Pinpoint the cell where the given text exists, returning its [X, Y] midpoint coordinate. 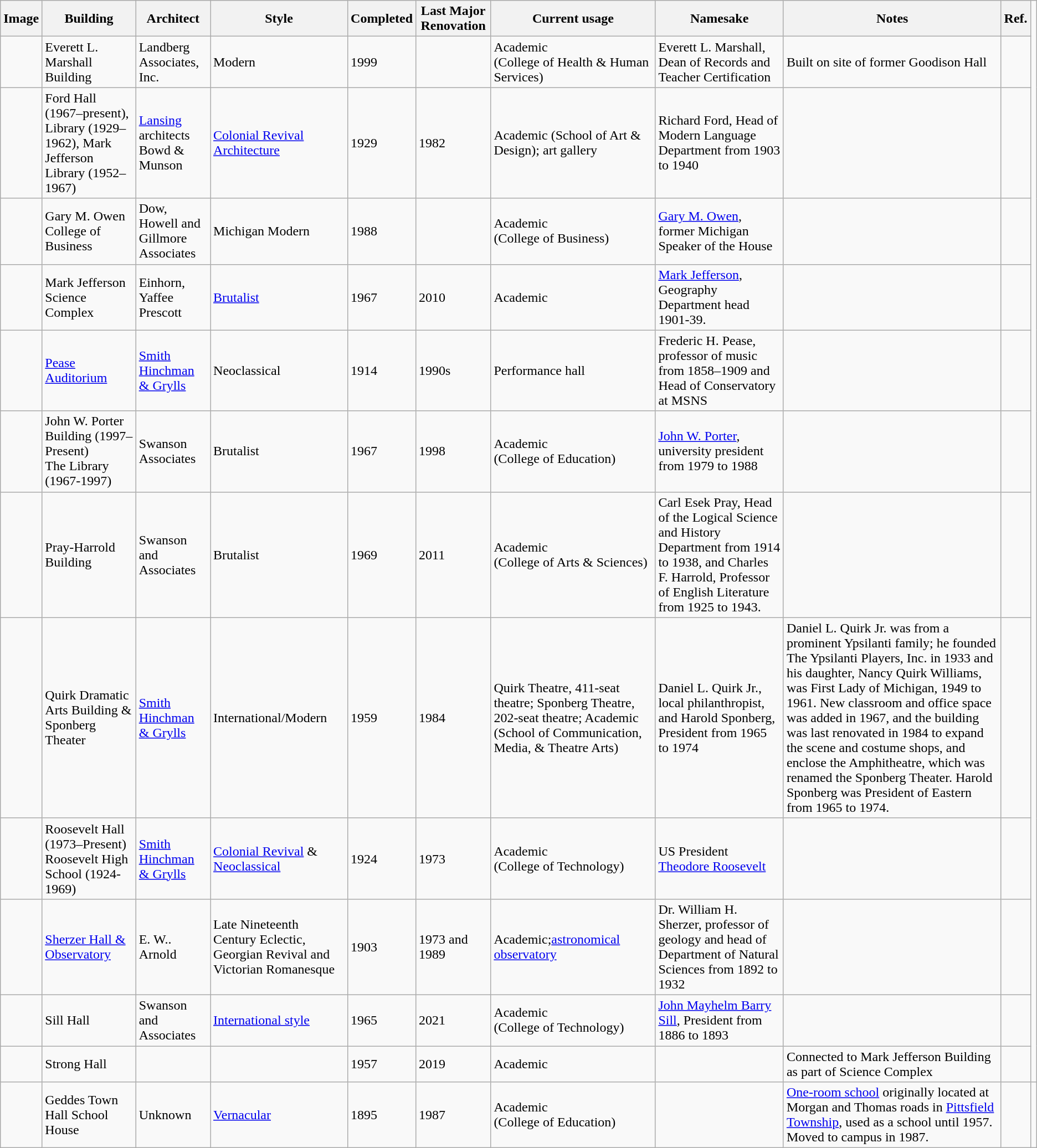
Quirk Dramatic Arts Building & Sponberg Theater [89, 718]
Academic (College of Health & Human Services) [573, 62]
Colonial Revival Architecture [279, 143]
Vernacular [279, 1115]
Built on site of former Goodison Hall [892, 62]
2021 [453, 1020]
Sill Hall [89, 1020]
2010 [453, 297]
Michigan Modern [279, 231]
1988 [382, 231]
1969 [382, 555]
1998 [453, 451]
Performance hall [573, 370]
Connected to Mark Jefferson Building as part of Science Complex [892, 1063]
1903 [382, 947]
Namesake [720, 19]
Sherzer Hall & Observatory [89, 947]
International style [279, 1020]
1984 [453, 718]
International/Modern [279, 718]
Late Nineteenth Century Eclectic, Georgian Revival and Victorian Romanesque [279, 947]
Everett L. Marshall, Dean of Records and Teacher Certification [720, 62]
Architect [173, 19]
Pray-Harrold Building [89, 555]
Dow, Howell and Gillmore Associates [173, 231]
Ford Hall (1967–present), Library (1929–1962), Mark Jefferson Library (1952–1967) [89, 143]
Academic;astronomical observatory [573, 947]
John W. Porter, university president from 1979 to 1988 [720, 451]
Unknown [173, 1115]
Everett L. Marshall Building [89, 62]
1957 [382, 1063]
1929 [382, 143]
1999 [382, 62]
Style [279, 19]
1990s [453, 370]
Academic (School of Art & Design); art gallery [573, 143]
Academic (College of Business) [573, 231]
2019 [453, 1063]
John W. Porter Building (1997–Present)The Library (1967-1997) [89, 451]
One-room school originally located at Morgan and Thomas roads in Pittsfield Township, used as a school until 1957. Moved to campus in 1987. [892, 1115]
Current usage [573, 19]
Completed [382, 19]
Academic (College of Arts & Sciences) [573, 555]
Mark Jefferson, Geography Department head 1901-39. [720, 297]
1982 [453, 143]
E. W.. Arnold [173, 947]
Daniel L. Quirk Jr., local philanthropist, and Harold Sponberg, President from 1965 to 1974 [720, 718]
Geddes Town Hall School House [89, 1115]
Notes [892, 19]
Neoclassical [279, 370]
Lansing architects Bowd & Munson [173, 143]
Frederic H. Pease, professor of music from 1858–1909 and Head of Conservatory at MSNS [720, 370]
Image [21, 19]
Mark Jefferson Science Complex [89, 297]
Landberg Associates, Inc. [173, 62]
Pease Auditorium [89, 370]
Roosevelt Hall (1973–Present)Roosevelt High School (1924-1969) [89, 858]
1987 [453, 1115]
2011 [453, 555]
Einhorn, Yaffee Prescott [173, 297]
Swanson Associates [173, 451]
Gary M. Owen College of Business [89, 231]
Colonial Revival & Neoclassical [279, 858]
1973 and 1989 [453, 947]
John Mayhelm Barry Sill, President from 1886 to 1893 [720, 1020]
1973 [453, 858]
1895 [382, 1115]
1914 [382, 370]
Dr. William H. Sherzer, professor of geology and head of Department of Natural Sciences from 1892 to 1932 [720, 947]
1965 [382, 1020]
Richard Ford, Head of Modern Language Department from 1903 to 1940 [720, 143]
1924 [382, 858]
Strong Hall [89, 1063]
Last Major Renovation [453, 19]
Modern [279, 62]
Gary M. Owen, former Michigan Speaker of the House [720, 231]
1959 [382, 718]
Building [89, 19]
US President Theodore Roosevelt [720, 858]
Quirk Theatre, 411-seat theatre; Sponberg Theatre, 202-seat theatre; Academic (School of Communication, Media, & Theatre Arts) [573, 718]
Ref. [1016, 19]
